Find where the given text appears and provide that cell's center as [x, y] coordinate. 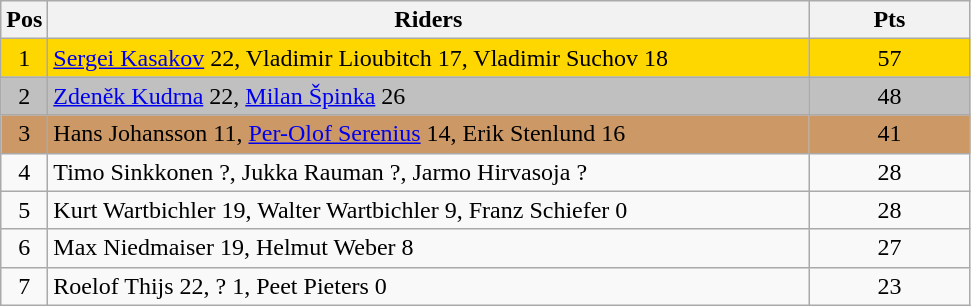
6 [24, 248]
7 [24, 286]
57 [890, 58]
Timo Sinkkonen ?, Jukka Rauman ?, Jarmo Hirvasoja ? [428, 172]
5 [24, 210]
Riders [428, 20]
Max Niedmaiser 19, Helmut Weber 8 [428, 248]
Kurt Wartbichler 19, Walter Wartbichler 9, Franz Schiefer 0 [428, 210]
Sergei Kasakov 22, Vladimir Lioubitch 17, Vladimir Suchov 18 [428, 58]
Zdeněk Kudrna 22, Milan Špinka 26 [428, 96]
Hans Johansson 11, Per-Olof Serenius 14, Erik Stenlund 16 [428, 134]
1 [24, 58]
2 [24, 96]
27 [890, 248]
Roelof Thijs 22, ? 1, Peet Pieters 0 [428, 286]
48 [890, 96]
3 [24, 134]
Pts [890, 20]
41 [890, 134]
Pos [24, 20]
23 [890, 286]
4 [24, 172]
